Locate the cell with the specified text and output its [X, Y] center coordinate. 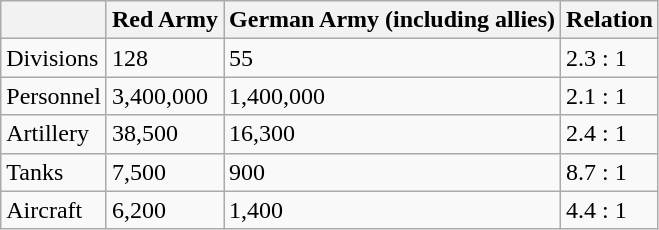
2.4 : 1 [610, 134]
16,300 [392, 134]
8.7 : 1 [610, 172]
1,400,000 [392, 96]
2.3 : 1 [610, 58]
Personnel [54, 96]
3,400,000 [164, 96]
Artillery [54, 134]
4.4 : 1 [610, 210]
1,400 [392, 210]
Relation [610, 20]
6,200 [164, 210]
2.1 : 1 [610, 96]
900 [392, 172]
Red Army [164, 20]
German Army (including allies) [392, 20]
Aircraft [54, 210]
38,500 [164, 134]
7,500 [164, 172]
55 [392, 58]
128 [164, 58]
Tanks [54, 172]
Divisions [54, 58]
